From the cell containing the given text, extract its center point as [x, y] coordinate. 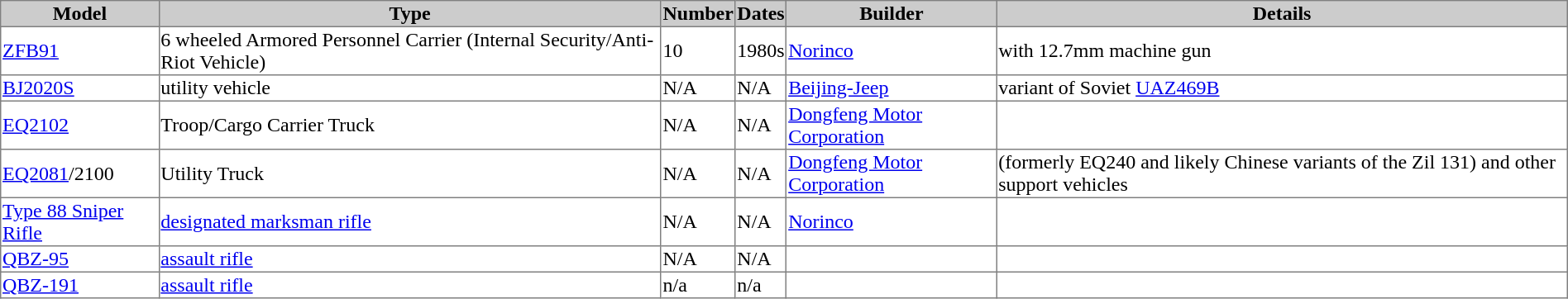
1980s [761, 50]
Number [698, 14]
with 12.7mm machine gun [1282, 50]
designated marksman rifle [410, 221]
QBZ-95 [79, 259]
EQ2081/2100 [79, 173]
ZFB91 [79, 50]
EQ2102 [79, 125]
Type [410, 14]
Model [79, 14]
Utility Truck [410, 173]
Details [1282, 14]
QBZ-191 [79, 285]
variant of Soviet UAZ469B [1282, 88]
10 [698, 50]
Beijing-Jeep [892, 88]
Troop/Cargo Carrier Truck [410, 125]
utility vehicle [410, 88]
Dates [761, 14]
Builder [892, 14]
BJ2020S [79, 88]
(formerly EQ240 and likely Chinese variants of the Zil 131) and other support vehicles [1282, 173]
Type 88 Sniper Rifle [79, 221]
6 wheeled Armored Personnel Carrier (Internal Security/Anti-Riot Vehicle) [410, 50]
